Output the [x, y] coordinate of the center of the cell containing the given text.  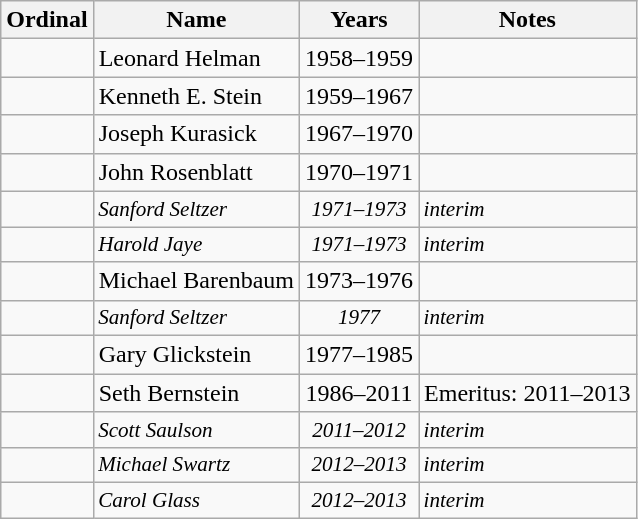
Notes [528, 20]
Seth Bernstein [196, 393]
1977–1985 [358, 354]
Name [196, 20]
1970–1971 [358, 172]
Ordinal [47, 20]
1967–1970 [358, 134]
Leonard Helman [196, 58]
1958–1959 [358, 58]
Scott Saulson [196, 430]
Years [358, 20]
Michael Barenbaum [196, 281]
Harold Jaye [196, 244]
Carol Glass [196, 500]
1977 [358, 318]
1973–1976 [358, 281]
John Rosenblatt [196, 172]
1986–2011 [358, 393]
2011–2012 [358, 430]
Gary Glickstein [196, 354]
Michael Swartz [196, 464]
Kenneth E. Stein [196, 96]
1959–1967 [358, 96]
Emeritus: 2011–2013 [528, 393]
Joseph Kurasick [196, 134]
